Extract the [X, Y] coordinate from the center of the cell holding the provided text.  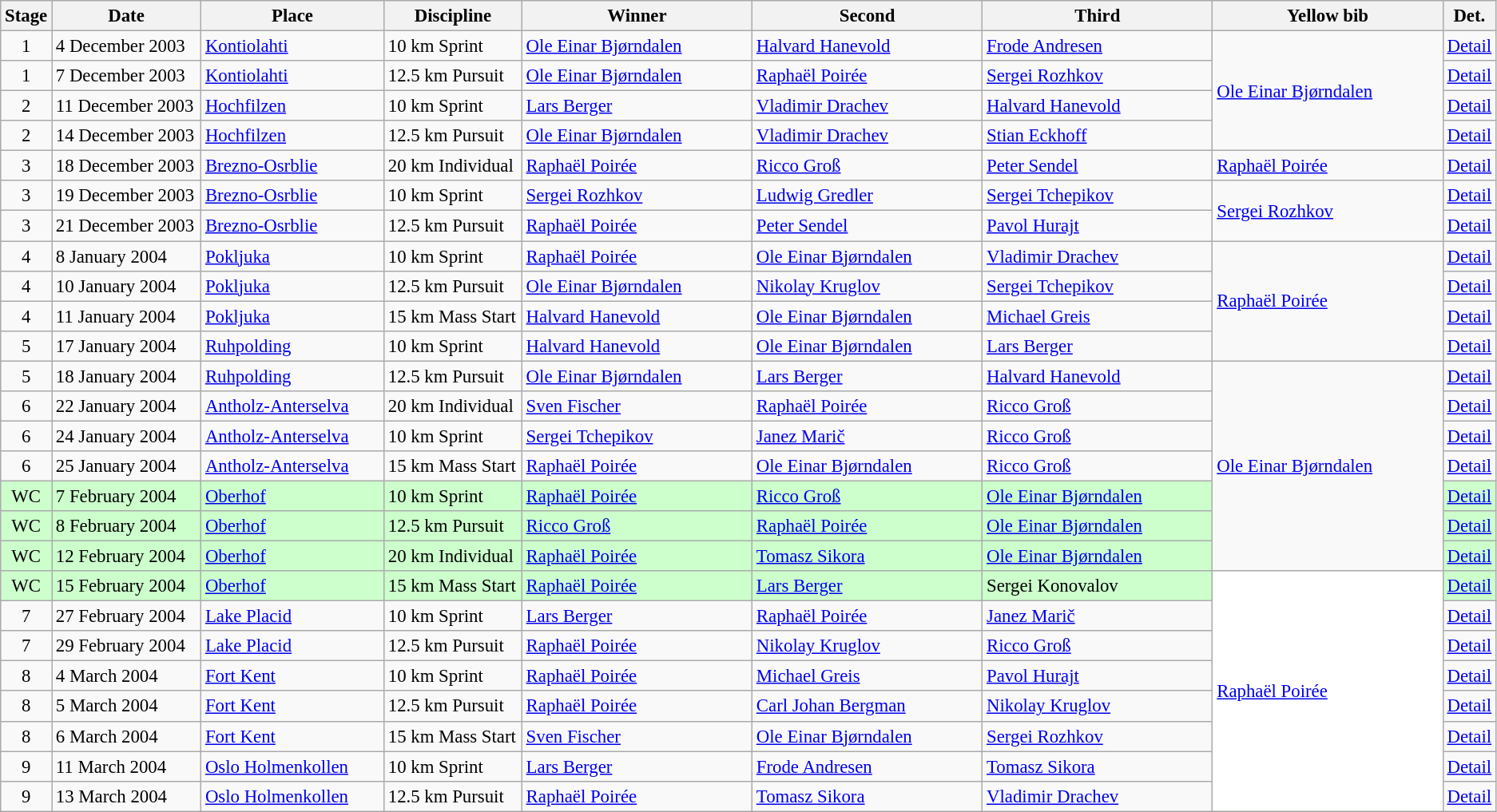
25 January 2004 [126, 466]
24 January 2004 [126, 436]
Yellow bib [1328, 16]
4 December 2003 [126, 46]
21 December 2003 [126, 226]
14 December 2003 [126, 136]
11 March 2004 [126, 766]
11 January 2004 [126, 316]
Stage [26, 16]
Date [126, 16]
7 December 2003 [126, 76]
Winner [637, 16]
Stian Eckhoff [1098, 136]
13 March 2004 [126, 796]
27 February 2004 [126, 616]
19 December 2003 [126, 196]
4 March 2004 [126, 676]
12 February 2004 [126, 557]
Third [1098, 16]
18 January 2004 [126, 376]
Carl Johan Bergman [868, 707]
8 February 2004 [126, 526]
Second [868, 16]
10 January 2004 [126, 286]
15 February 2004 [126, 586]
Det. [1469, 16]
18 December 2003 [126, 166]
7 February 2004 [126, 496]
Place [292, 16]
17 January 2004 [126, 346]
6 March 2004 [126, 736]
5 March 2004 [126, 707]
29 February 2004 [126, 646]
11 December 2003 [126, 106]
22 January 2004 [126, 406]
Discipline [452, 16]
Ludwig Gredler [868, 196]
Sergei Konovalov [1098, 586]
8 January 2004 [126, 256]
